Scan for the cell matching the given text and deliver its [x, y] coordinate at center. 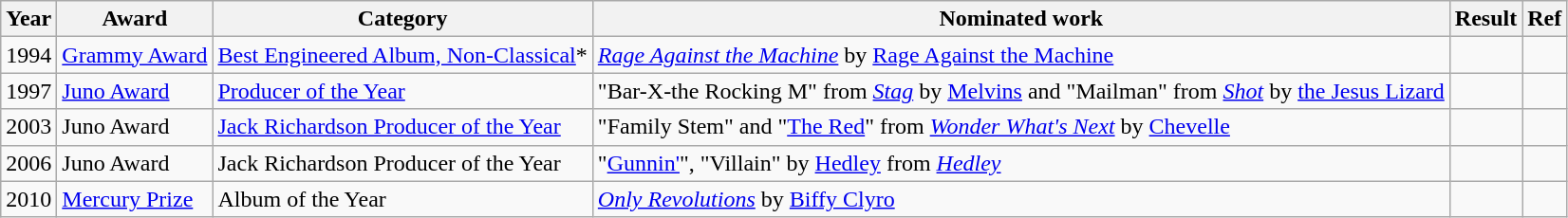
2010 [28, 199]
2006 [28, 163]
Grammy Award [135, 55]
Album of the Year [402, 199]
"Bar-X-the Rocking M" from Stag by Melvins and "Mailman" from Shot by the Jesus Lizard [1021, 91]
Mercury Prize [135, 199]
Producer of the Year [402, 91]
Year [28, 19]
Award [135, 19]
Nominated work [1021, 19]
Result [1485, 19]
1997 [28, 91]
Ref [1545, 19]
Rage Against the Machine by Rage Against the Machine [1021, 55]
Category [402, 19]
Best Engineered Album, Non-Classical* [402, 55]
1994 [28, 55]
Only Revolutions by Biffy Clyro [1021, 199]
2003 [28, 127]
"Family Stem" and "The Red" from Wonder What's Next by Chevelle [1021, 127]
"Gunnin'", "Villain" by Hedley from Hedley [1021, 163]
